Scan for the cell matching the given text and deliver its (x, y) coordinate at center. 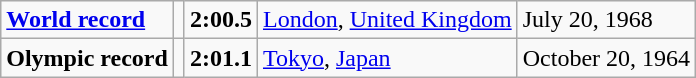
World record (88, 20)
London, United Kingdom (387, 20)
Olympic record (88, 58)
Tokyo, Japan (387, 58)
July 20, 1968 (606, 20)
October 20, 1964 (606, 58)
2:00.5 (220, 20)
2:01.1 (220, 58)
